Search for the cell housing the specified text and yield its [x, y] center coordinate. 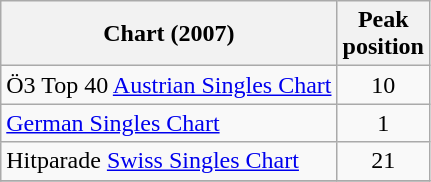
Peakposition [383, 34]
10 [383, 85]
Hitparade Swiss Singles Chart [169, 161]
1 [383, 123]
German Singles Chart [169, 123]
Chart (2007) [169, 34]
21 [383, 161]
Ö3 Top 40 Austrian Singles Chart [169, 85]
